Return (X, Y) of the center of cell containing provided text 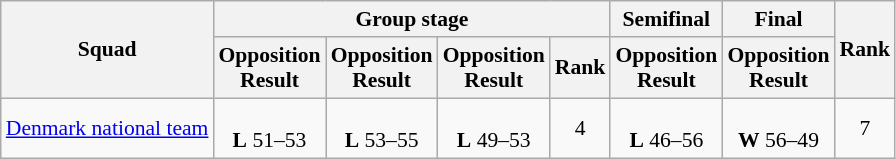
Semifinal (666, 19)
W 56–49 (778, 128)
4 (580, 128)
L 46–56 (666, 128)
L 51–53 (269, 128)
L 49–53 (494, 128)
Denmark national team (108, 128)
L 53–55 (382, 128)
7 (866, 128)
Squad (108, 50)
Final (778, 19)
Group stage (412, 19)
